Extract the (X, Y) coordinate from the center of the cell holding the provided text.  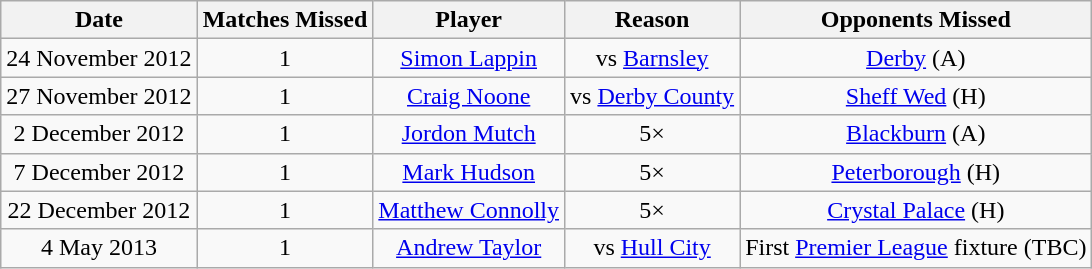
Blackburn (A) (916, 134)
Crystal Palace (H) (916, 210)
Andrew Taylor (469, 248)
Date (99, 20)
4 May 2013 (99, 248)
Reason (652, 20)
Craig Noone (469, 96)
Simon Lappin (469, 58)
Matthew Connolly (469, 210)
Opponents Missed (916, 20)
Matches Missed (285, 20)
Sheff Wed (H) (916, 96)
First Premier League fixture (TBC) (916, 248)
Derby (A) (916, 58)
Jordon Mutch (469, 134)
27 November 2012 (99, 96)
24 November 2012 (99, 58)
vs Hull City (652, 248)
Player (469, 20)
vs Derby County (652, 96)
Peterborough (H) (916, 172)
vs Barnsley (652, 58)
7 December 2012 (99, 172)
22 December 2012 (99, 210)
2 December 2012 (99, 134)
Mark Hudson (469, 172)
